Return the (x, y) coordinate for the center point of the cell that contains the specified text.  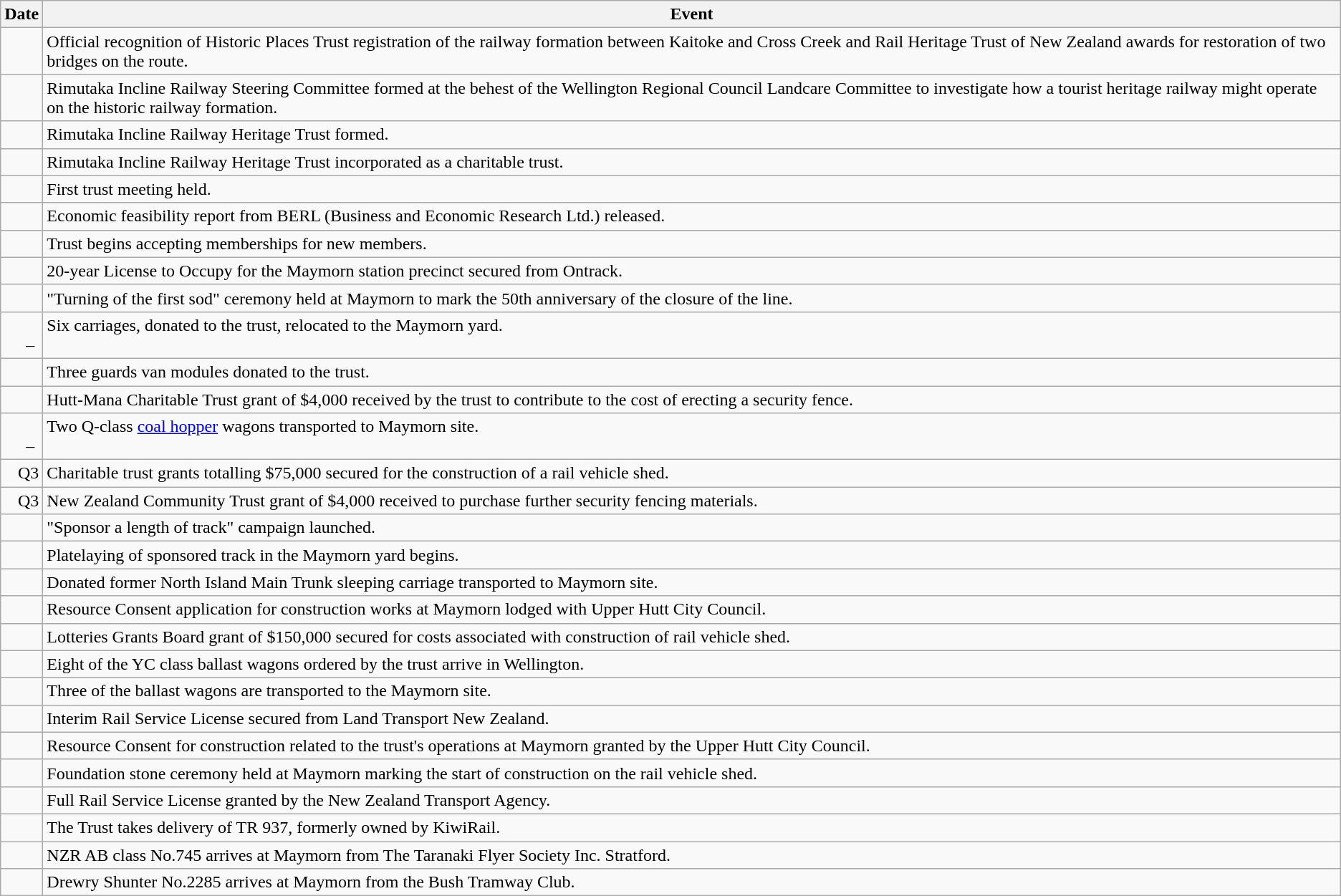
Eight of the YC class ballast wagons ordered by the trust arrive in Wellington. (692, 664)
The Trust takes delivery of TR 937, formerly owned by KiwiRail. (692, 827)
Foundation stone ceremony held at Maymorn marking the start of construction on the rail vehicle shed. (692, 773)
Trust begins accepting memberships for new members. (692, 244)
"Sponsor a length of track" campaign launched. (692, 528)
Economic feasibility report from BERL (Business and Economic Research Ltd.) released. (692, 216)
Donated former North Island Main Trunk sleeping carriage transported to Maymorn site. (692, 582)
Hutt-Mana Charitable Trust grant of $4,000 received by the trust to contribute to the cost of erecting a security fence. (692, 399)
Charitable trust grants totalling $75,000 secured for the construction of a rail vehicle shed. (692, 473)
"Turning of the first sod" ceremony held at Maymorn to mark the 50th anniversary of the closure of the line. (692, 298)
Date (21, 14)
NZR AB class No.745 arrives at Maymorn from The Taranaki Flyer Society Inc. Stratford. (692, 854)
Three of the ballast wagons are transported to the Maymorn site. (692, 691)
First trust meeting held. (692, 189)
Resource Consent for construction related to the trust's operations at Maymorn granted by the Upper Hutt City Council. (692, 746)
Two Q-class coal hopper wagons transported to Maymorn site. (692, 437)
Platelaying of sponsored track in the Maymorn yard begins. (692, 555)
20-year License to Occupy for the Maymorn station precinct secured from Ontrack. (692, 271)
Resource Consent application for construction works at Maymorn lodged with Upper Hutt City Council. (692, 610)
Interim Rail Service License secured from Land Transport New Zealand. (692, 718)
Rimutaka Incline Railway Heritage Trust formed. (692, 135)
Six carriages, donated to the trust, relocated to the Maymorn yard. (692, 335)
Rimutaka Incline Railway Heritage Trust incorporated as a charitable trust. (692, 162)
Lotteries Grants Board grant of $150,000 secured for costs associated with construction of rail vehicle shed. (692, 637)
Event (692, 14)
Three guards van modules donated to the trust. (692, 372)
Full Rail Service License granted by the New Zealand Transport Agency. (692, 800)
Drewry Shunter No.2285 arrives at Maymorn from the Bush Tramway Club. (692, 882)
New Zealand Community Trust grant of $4,000 received to purchase further security fencing materials. (692, 501)
